Scan for the cell matching the given text and deliver its [X, Y] coordinate at center. 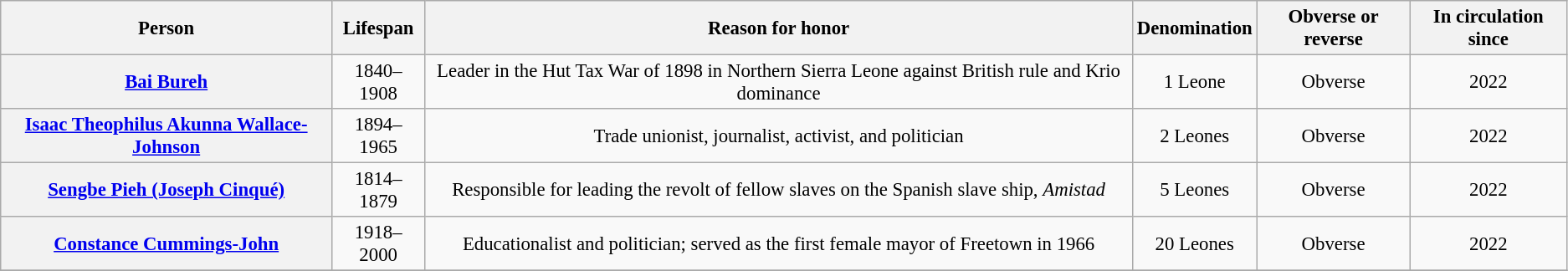
Reason for honor [779, 28]
Responsible for leading the revolt of fellow slaves on the Spanish slave ship, Amistad [779, 191]
Obverse or reverse [1334, 28]
Sengbe Pieh (Joseph Cinqué) [167, 191]
Constance Cummings-John [167, 244]
Lifespan [378, 28]
In circulation since [1488, 28]
Leader in the Hut Tax War of 1898 in Northern Sierra Leone against British rule and Krio dominance [779, 82]
1814–1879 [378, 191]
2 Leones [1195, 135]
20 Leones [1195, 244]
Educationalist and politician; served as the first female mayor of Freetown in 1966 [779, 244]
1840–1908 [378, 82]
Denomination [1195, 28]
Bai Bureh [167, 82]
1918–2000 [378, 244]
5 Leones [1195, 191]
Trade unionist, journalist, activist, and politician [779, 135]
Isaac Theophilus Akunna Wallace-Johnson [167, 135]
1 Leone [1195, 82]
Person [167, 28]
1894–1965 [378, 135]
